From the cell containing the given text, extract its center point as (x, y) coordinate. 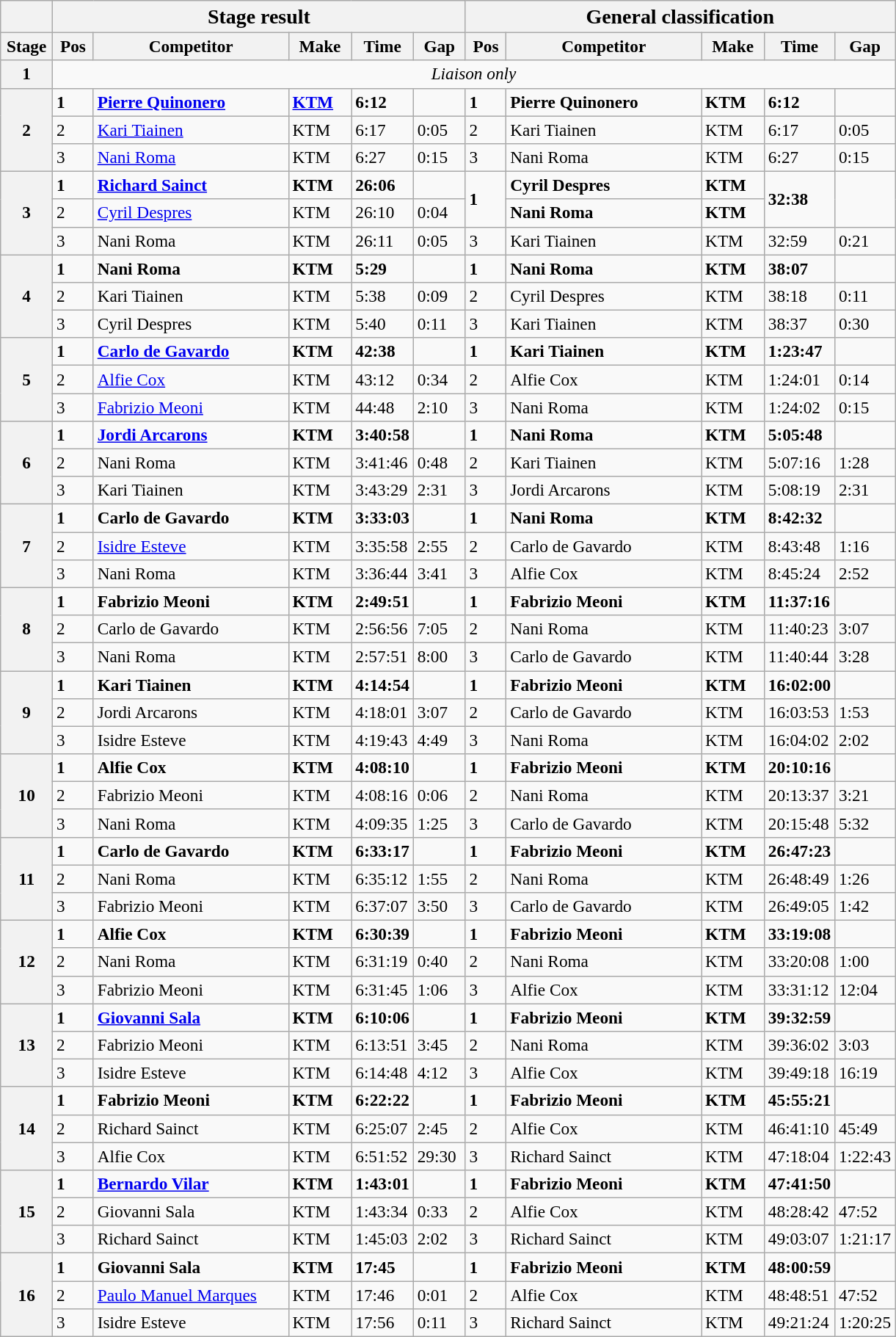
4:19:43 (382, 740)
7:05 (439, 628)
3:33:03 (382, 518)
0:40 (439, 962)
20:15:48 (799, 823)
11:40:44 (799, 656)
1:16 (865, 546)
0:30 (865, 324)
4:12 (439, 1073)
2:56:56 (382, 628)
0:09 (439, 296)
2:45 (439, 1128)
33:19:08 (799, 934)
17:45 (382, 1267)
43:12 (382, 379)
6:13:51 (382, 1045)
Bernardo Vilar (191, 1184)
4 (26, 295)
46:41:10 (799, 1128)
9 (26, 712)
4:08:10 (382, 767)
38:07 (799, 268)
5:40 (382, 324)
10 (26, 794)
47:41:50 (799, 1184)
4:14:54 (382, 684)
1:21:17 (865, 1239)
1:53 (865, 712)
45:55:21 (799, 1101)
4:08:16 (382, 795)
5:38 (382, 296)
29:30 (439, 1156)
3:43:29 (382, 490)
16:03:53 (799, 712)
26:48:49 (799, 878)
2:52 (865, 573)
0:34 (439, 379)
6:33:17 (382, 851)
3:36:44 (382, 573)
Stage (26, 46)
3:35:58 (382, 546)
6:31:19 (382, 962)
8:00 (439, 656)
26:06 (382, 185)
4:18:01 (382, 712)
32:38 (799, 199)
42:38 (382, 352)
48:28:42 (799, 1211)
26:10 (382, 213)
44:48 (382, 407)
49:03:07 (799, 1239)
1:43:34 (382, 1211)
6:35:12 (382, 878)
8:43:48 (799, 546)
3:40:58 (382, 435)
2:49:51 (382, 601)
4:49 (439, 740)
1:20:25 (865, 1322)
1:45:03 (382, 1239)
1:55 (439, 878)
14 (26, 1128)
16:19 (865, 1073)
17:46 (382, 1294)
33:20:08 (799, 962)
8 (26, 628)
5:07:16 (799, 463)
Liaison only (474, 74)
6:30:39 (382, 934)
33:31:12 (799, 990)
39:32:59 (799, 1017)
1:28 (865, 463)
6:22:22 (382, 1101)
6:31:45 (382, 990)
16:02:00 (799, 684)
6:10:06 (382, 1017)
6:37:07 (382, 906)
Paulo Manuel Marques (191, 1294)
General classification (680, 16)
3:03 (865, 1045)
1:23:47 (799, 352)
2:55 (439, 546)
6:14:48 (382, 1073)
1:26 (865, 878)
1:00 (865, 962)
5:32 (865, 823)
1:22:43 (865, 1156)
5 (26, 379)
3:50 (439, 906)
39:36:02 (799, 1045)
6:51:52 (382, 1156)
1:24:02 (799, 407)
16:04:02 (799, 740)
0:33 (439, 1211)
3:45 (439, 1045)
0:21 (865, 241)
2:57:51 (382, 656)
49:21:24 (799, 1322)
48:00:59 (799, 1267)
3:41:46 (382, 463)
3:21 (865, 795)
11:40:23 (799, 628)
1:06 (439, 990)
11 (26, 878)
2:10 (439, 407)
12:04 (865, 990)
38:18 (799, 296)
15 (26, 1211)
1:24:01 (799, 379)
5:29 (382, 268)
45:49 (865, 1128)
26:49:05 (799, 906)
0:04 (439, 213)
Stage result (260, 16)
20:10:16 (799, 767)
4:09:35 (382, 823)
0:48 (439, 463)
26:47:23 (799, 851)
48:48:51 (799, 1294)
1:42 (865, 906)
5:08:19 (799, 490)
11:37:16 (799, 601)
8:45:24 (799, 573)
1:25 (439, 823)
32:59 (799, 241)
47:18:04 (799, 1156)
5:05:48 (799, 435)
12 (26, 962)
39:49:18 (799, 1073)
1:43:01 (382, 1184)
6:25:07 (382, 1128)
17:56 (382, 1322)
38:37 (799, 324)
7 (26, 545)
0:06 (439, 795)
16 (26, 1294)
0:01 (439, 1294)
8:42:32 (799, 518)
20:13:37 (799, 795)
6 (26, 463)
3:28 (865, 656)
13 (26, 1044)
26:11 (382, 241)
0:14 (865, 379)
3:41 (439, 573)
